From the cell containing the given text, extract its center point as (x, y) coordinate. 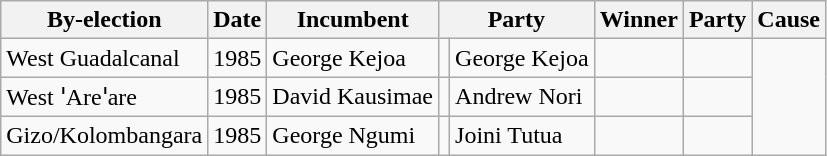
West Guadalcanal (104, 58)
George Ngumi (353, 135)
Cause (789, 20)
Incumbent (353, 20)
David Kausimae (353, 97)
Date (238, 20)
By-election (104, 20)
West ꞌAreꞌare (104, 97)
Winner (638, 20)
Gizo/Kolombangara (104, 135)
Joini Tutua (522, 135)
Andrew Nori (522, 97)
